Detect which cell encompasses the target text, then output its [X, Y] center coordinate. 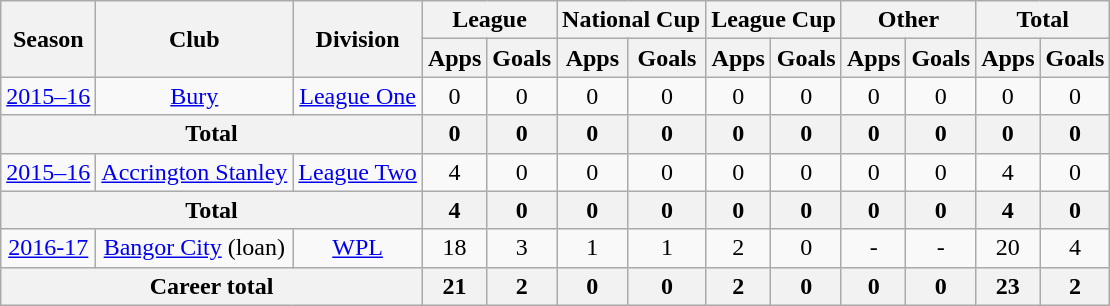
3 [522, 248]
18 [454, 248]
21 [454, 286]
League [489, 20]
National Cup [632, 20]
WPL [358, 248]
Accrington Stanley [194, 172]
Season [48, 39]
23 [1008, 286]
Career total [212, 286]
20 [1008, 248]
League Two [358, 172]
League One [358, 96]
Other [908, 20]
Bangor City (loan) [194, 248]
Club [194, 39]
2016-17 [48, 248]
League Cup [774, 20]
Division [358, 39]
Bury [194, 96]
